Locate the cell with the specified text and output its (x, y) center coordinate. 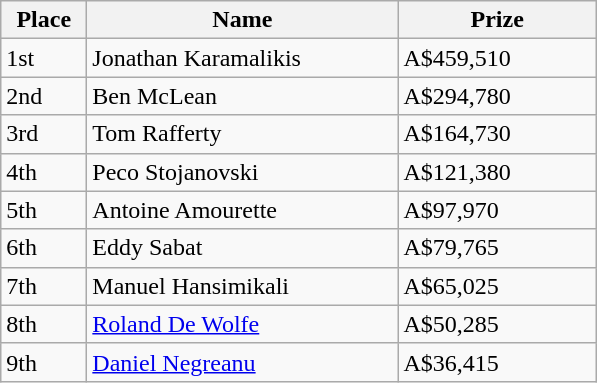
9th (44, 362)
A$164,730 (498, 134)
Name (242, 20)
A$65,025 (498, 286)
5th (44, 210)
Tom Rafferty (242, 134)
7th (44, 286)
6th (44, 248)
4th (44, 172)
Ben McLean (242, 96)
Peco Stojanovski (242, 172)
8th (44, 324)
Jonathan Karamalikis (242, 58)
A$459,510 (498, 58)
A$294,780 (498, 96)
Prize (498, 20)
Antoine Amourette (242, 210)
2nd (44, 96)
Roland De Wolfe (242, 324)
Place (44, 20)
3rd (44, 134)
A$97,970 (498, 210)
Daniel Negreanu (242, 362)
A$121,380 (498, 172)
A$36,415 (498, 362)
A$79,765 (498, 248)
Eddy Sabat (242, 248)
1st (44, 58)
A$50,285 (498, 324)
Manuel Hansimikali (242, 286)
